Find where the given text appears and provide that cell's center as (X, Y) coordinate. 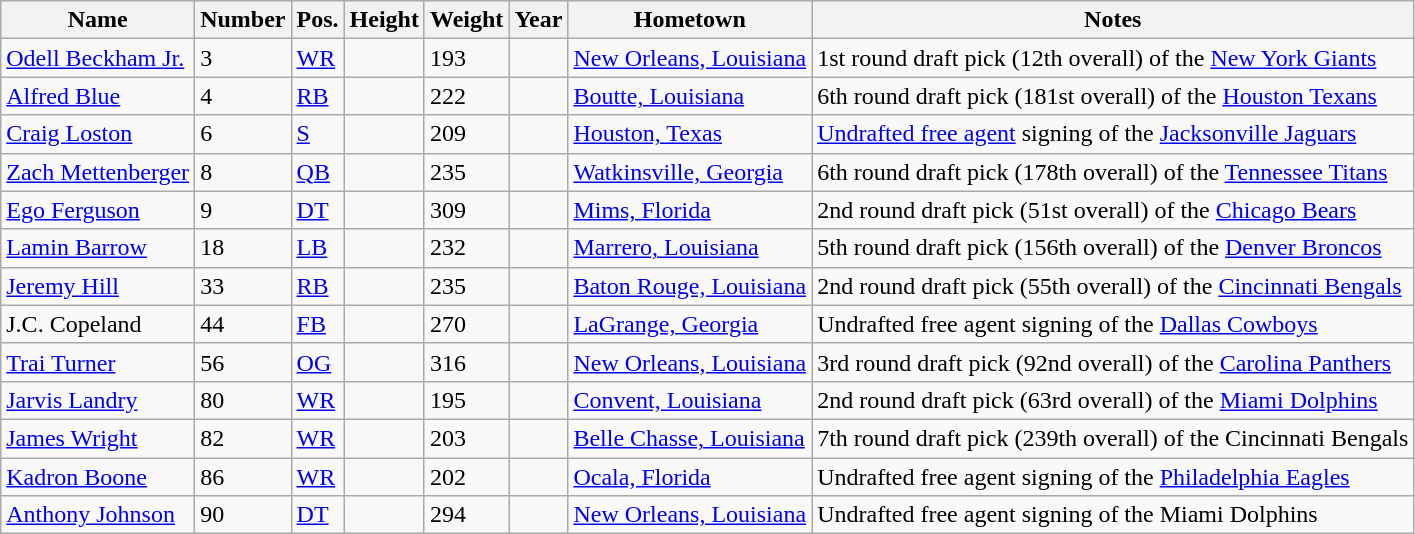
90 (243, 515)
6 (243, 134)
Boutte, Louisiana (690, 96)
4 (243, 96)
203 (466, 438)
Undrafted free agent signing of the Philadelphia Eagles (1113, 477)
Height (384, 20)
316 (466, 362)
Watkinsville, Georgia (690, 172)
Trai Turner (98, 362)
5th round draft pick (156th overall) of the Denver Broncos (1113, 248)
J.C. Copeland (98, 324)
195 (466, 400)
Jarvis Landry (98, 400)
309 (466, 210)
294 (466, 515)
2nd round draft pick (51st overall) of the Chicago Bears (1113, 210)
Name (98, 20)
Craig Loston (98, 134)
Undrafted free agent signing of the Miami Dolphins (1113, 515)
6th round draft pick (178th overall) of the Tennessee Titans (1113, 172)
3rd round draft pick (92nd overall) of the Carolina Panthers (1113, 362)
1st round draft pick (12th overall) of the New York Giants (1113, 58)
Number (243, 20)
Pos. (318, 20)
Houston, Texas (690, 134)
Convent, Louisiana (690, 400)
Hometown (690, 20)
LB (318, 248)
44 (243, 324)
18 (243, 248)
56 (243, 362)
Lamin Barrow (98, 248)
6th round draft pick (181st overall) of the Houston Texans (1113, 96)
232 (466, 248)
LaGrange, Georgia (690, 324)
2nd round draft pick (63rd overall) of the Miami Dolphins (1113, 400)
OG (318, 362)
8 (243, 172)
Jeremy Hill (98, 286)
86 (243, 477)
S (318, 134)
Year (538, 20)
Baton Rouge, Louisiana (690, 286)
Weight (466, 20)
7th round draft pick (239th overall) of the Cincinnati Bengals (1113, 438)
202 (466, 477)
2nd round draft pick (55th overall) of the Cincinnati Bengals (1113, 286)
222 (466, 96)
Odell Beckham Jr. (98, 58)
Mims, Florida (690, 210)
Notes (1113, 20)
33 (243, 286)
Alfred Blue (98, 96)
193 (466, 58)
Anthony Johnson (98, 515)
270 (466, 324)
Marrero, Louisiana (690, 248)
Belle Chasse, Louisiana (690, 438)
82 (243, 438)
Undrafted free agent signing of the Jacksonville Jaguars (1113, 134)
Ocala, Florida (690, 477)
80 (243, 400)
QB (318, 172)
Ego Ferguson (98, 210)
Kadron Boone (98, 477)
James Wright (98, 438)
3 (243, 58)
9 (243, 210)
Zach Mettenberger (98, 172)
209 (466, 134)
FB (318, 324)
Undrafted free agent signing of the Dallas Cowboys (1113, 324)
